Return the [x, y] coordinate for the center point of the cell that contains the specified text.  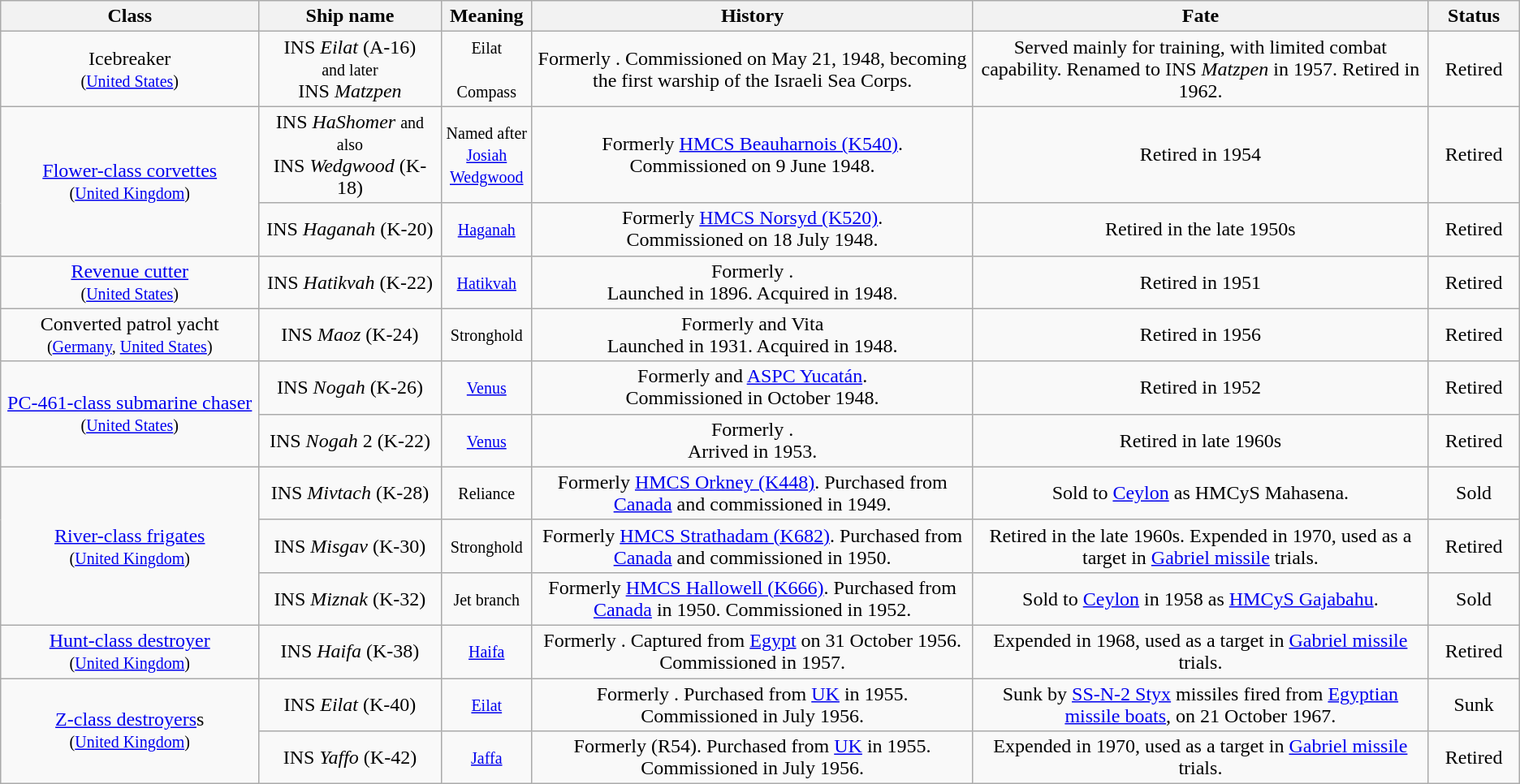
INS Haifa (K-38) [350, 651]
Retired in 1952 [1200, 388]
History [752, 16]
INS Misgav (K-30) [350, 545]
Retired in the late 1950s [1200, 229]
Class [130, 16]
Formerly . Launched in 1896. Acquired in 1948. [752, 282]
Flower-class corvettes(United Kingdom) [130, 181]
INS Maoz (K-24) [350, 334]
PC-461-class submarine chaser(United States) [130, 414]
Formerly .Arrived in 1953. [752, 440]
INS Nogah (K-26) [350, 388]
Meaning [486, 16]
Expended in 1970, used as a target in Gabriel missile trials. [1200, 758]
Z-class destroyerss(United Kingdom) [130, 731]
Jet branch [486, 599]
Eilat [486, 704]
Hatikvah [486, 282]
River-class frigates(United Kingdom) [130, 545]
Ship name [350, 16]
Formerly HMCS Hallowell (K666). Purchased from Canada in 1950. Commissioned in 1952. [752, 599]
Formerly (R54). Purchased from UK in 1955. Commissioned in July 1956. [752, 758]
INS Hatikvah (K-22) [350, 282]
INS HaShomer and alsoINS Wedgwood (K-18) [350, 154]
Formerly HMCS Beauharnois (K540).Commissioned on 9 June 1948. [752, 154]
INS Mivtach (K-28) [350, 493]
INS Nogah 2 (K-22) [350, 440]
Jaffa [486, 758]
Sunk by SS-N-2 Styx missiles fired from Egyptian missile boats, on 21 October 1967. [1200, 704]
Sold to Ceylon in 1958 as HMCyS Gajabahu. [1200, 599]
Retired in late 1960s [1200, 440]
Retired in 1951 [1200, 282]
Revenue cutter(United States) [130, 282]
Sold to Ceylon as HMCyS Mahasena. [1200, 493]
Formerly . Commissioned on May 21, 1948, becoming the first warship of the Israeli Sea Corps. [752, 69]
Status [1474, 16]
INS Yaffo (K-42) [350, 758]
Formerly HMCS Strathadam (K682). Purchased from Canada and commissioned in 1950. [752, 545]
Formerly and Vita Launched in 1931. Acquired in 1948. [752, 334]
Formerly . Purchased from UK in 1955. Commissioned in July 1956. [752, 704]
Reliance [486, 493]
Formerly HMCS Orkney (K448). Purchased from Canada and commissioned in 1949. [752, 493]
INS Haganah (K-20) [350, 229]
Expended in 1968, used as a target in Gabriel missile trials. [1200, 651]
EilatCompass [486, 69]
INS Miznak (K-32) [350, 599]
Fate [1200, 16]
Converted patrol yacht(Germany, United States) [130, 334]
Sunk [1474, 704]
Hunt-class destroyer(United Kingdom) [130, 651]
Formerly HMCS Norsyd (K520).Commissioned on 18 July 1948. [752, 229]
Served mainly for training, with limited combat capability. Renamed to INS Matzpen in 1957. Retired in 1962. [1200, 69]
Haganah [486, 229]
Haifa [486, 651]
Formerly . Captured from Egypt on 31 October 1956. Commissioned in 1957. [752, 651]
INS Eilat (A-16)and laterINS Matzpen [350, 69]
Formerly and ASPC Yucatán.Commissioned in October 1948. [752, 388]
Retired in 1954 [1200, 154]
Retired in 1956 [1200, 334]
Named after Josiah Wedgwood [486, 154]
Icebreaker(United States) [130, 69]
Retired in the late 1960s. Expended in 1970, used as a target in Gabriel missile trials. [1200, 545]
INS Eilat (K-40) [350, 704]
